Detect which cell encompasses the target text, then output its [x, y] center coordinate. 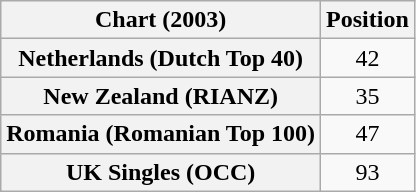
35 [368, 96]
Romania (Romanian Top 100) [161, 134]
Netherlands (Dutch Top 40) [161, 58]
Position [368, 20]
47 [368, 134]
42 [368, 58]
Chart (2003) [161, 20]
93 [368, 172]
UK Singles (OCC) [161, 172]
New Zealand (RIANZ) [161, 96]
